Output the (x, y) coordinate of the center of the cell containing the given text.  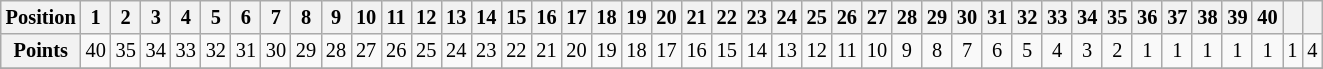
37 (1177, 17)
36 (1147, 17)
Position (41, 17)
38 (1207, 17)
Points (41, 51)
39 (1237, 17)
